Capture the cell that displays the provided text and extract its (X, Y) central coordinate. 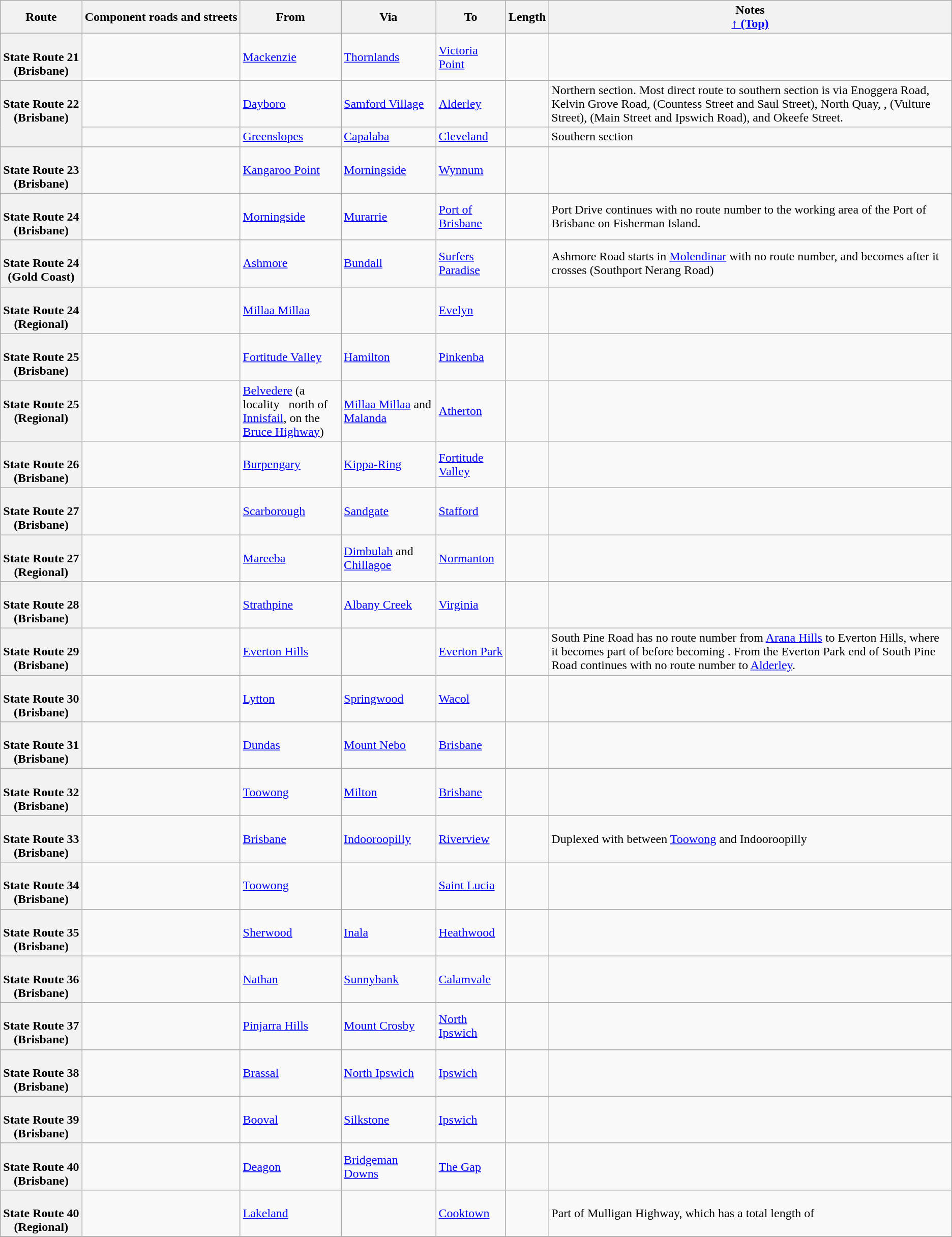
State Route 40(Regional) (41, 1213)
Nathan (291, 979)
Dundas (291, 745)
Deagon (291, 1166)
Calamvale (471, 979)
State Route 40(Brisbane) (41, 1166)
Everton Hills (291, 652)
State Route 25(Brisbane) (41, 357)
Wacol (471, 699)
Everton Park (471, 652)
Silkstone (389, 1120)
Belvedere (a locality north ofInnisfail, on the Bruce Highway) (291, 411)
Ashmore (291, 263)
Duplexed with between Toowong and Indooroopilly (750, 839)
Atherton (471, 411)
To (471, 17)
Stafford (471, 511)
Dimbulah and Chillagoe (389, 558)
State Route 22(Brisbane) (41, 113)
From (291, 17)
Southern section (750, 137)
Capalaba (389, 137)
State Route 24(Gold Coast) (41, 263)
Mareeba (291, 558)
State Route 23(Brisbane) (41, 170)
Component roads and streets (161, 17)
State Route 21(Brisbane) (41, 57)
Indooroopilly (389, 839)
Port of Brisbane (471, 217)
Heathwood (471, 932)
State Route 29(Brisbane) (41, 652)
Millaa Millaa (291, 310)
Length (527, 17)
Normanton (471, 558)
State Route 32(Brisbane) (41, 792)
State Route 38(Brisbane) (41, 1073)
Kippa-Ring (389, 464)
Part of Mulligan Highway, which has a total length of (750, 1213)
State Route 39(Brisbane) (41, 1120)
Mackenzie (291, 57)
Milton (389, 792)
Saint Lucia (471, 886)
Riverview (471, 839)
Thornlands (389, 57)
Port Drive continues with no route number to the working area of the Port of Brisbane on Fisherman Island. (750, 217)
Pinjarra Hills (291, 1026)
Strathpine (291, 605)
Wynnum (471, 170)
Virginia (471, 605)
Lytton (291, 699)
Sunnybank (389, 979)
Burpengary (291, 464)
State Route 30(Brisbane) (41, 699)
Albany Creek (389, 605)
Pinkenba (471, 357)
State Route 33(Brisbane) (41, 839)
Lakeland (291, 1213)
Sandgate (389, 511)
Alderley (471, 104)
The Gap (471, 1166)
Springwood (389, 699)
State Route 25(Regional) (41, 411)
Samford Village (389, 104)
Greenslopes (291, 137)
Inala (389, 932)
Victoria Point (471, 57)
State Route 27(Brisbane) (41, 511)
Millaa Millaa and Malanda (389, 411)
Kangaroo Point (291, 170)
State Route 24(Brisbane) (41, 217)
Cleveland (471, 137)
Mount Crosby (389, 1026)
Bridgeman Downs (389, 1166)
State Route 34(Brisbane) (41, 886)
Via (389, 17)
State Route 36(Brisbane) (41, 979)
State Route 35(Brisbane) (41, 932)
Booval (291, 1120)
State Route 28(Brisbane) (41, 605)
Evelyn (471, 310)
Dayboro (291, 104)
Scarborough (291, 511)
Bundall (389, 263)
Surfers Paradise (471, 263)
State Route 27(Regional) (41, 558)
State Route 31(Brisbane) (41, 745)
Sherwood (291, 932)
Notes ↑ (Top) (750, 17)
Ashmore Road starts in Molendinar with no route number, and becomes after it crosses (Southport Nerang Road) (750, 263)
State Route 26(Brisbane) (41, 464)
Cooktown (471, 1213)
Mount Nebo (389, 745)
Route (41, 17)
State Route 37(Brisbane) (41, 1026)
State Route 24(Regional) (41, 310)
Hamilton (389, 357)
Brassal (291, 1073)
Murarrie (389, 217)
